Extract the [x, y] coordinate from the center of the cell holding the provided text.  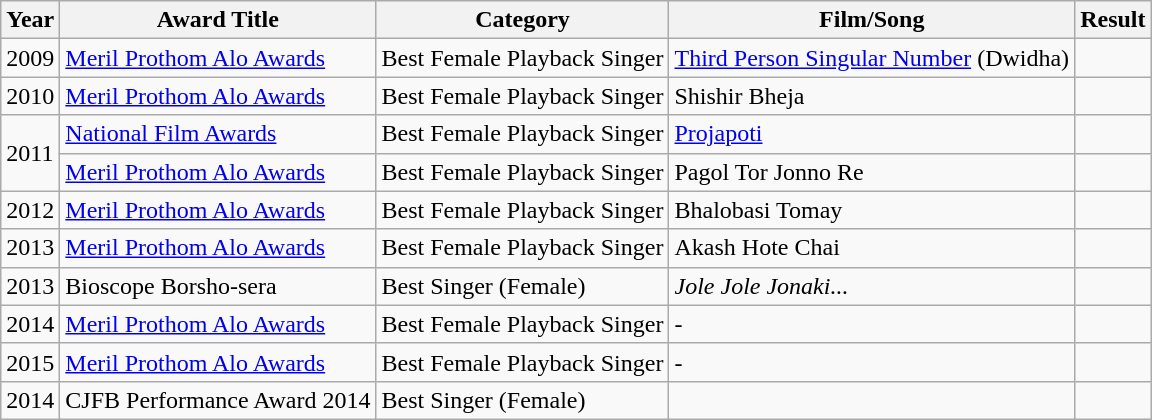
Year [30, 20]
National Film Awards [218, 134]
2010 [30, 96]
Category [522, 20]
Jole Jole Jonaki... [872, 286]
Akash Hote Chai [872, 248]
Result [1113, 20]
Award Title [218, 20]
Bhalobasi Tomay [872, 210]
2015 [30, 362]
2012 [30, 210]
Film/Song [872, 20]
Bioscope Borsho-sera [218, 286]
CJFB Performance Award 2014 [218, 400]
2011 [30, 153]
Shishir Bheja [872, 96]
Pagol Tor Jonno Re [872, 172]
2009 [30, 58]
Third Person Singular Number (Dwidha) [872, 58]
Projapoti [872, 134]
